Search for the cell housing the specified text and yield its (X, Y) center coordinate. 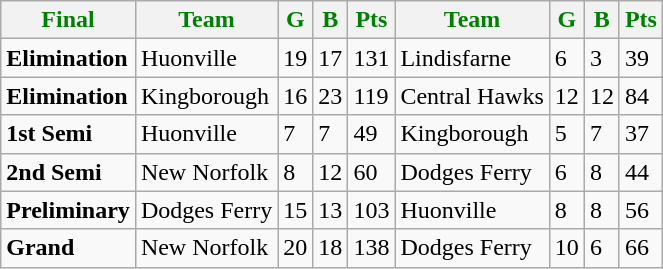
Preliminary (68, 210)
138 (372, 248)
56 (640, 210)
66 (640, 248)
17 (330, 58)
49 (372, 134)
18 (330, 248)
10 (566, 248)
39 (640, 58)
3 (602, 58)
15 (296, 210)
20 (296, 248)
19 (296, 58)
44 (640, 172)
23 (330, 96)
Final (68, 20)
1st Semi (68, 134)
103 (372, 210)
Central Hawks (472, 96)
119 (372, 96)
16 (296, 96)
5 (566, 134)
84 (640, 96)
60 (372, 172)
13 (330, 210)
Grand (68, 248)
131 (372, 58)
37 (640, 134)
2nd Semi (68, 172)
Lindisfarne (472, 58)
